Search for the cell housing the specified text and yield its (x, y) center coordinate. 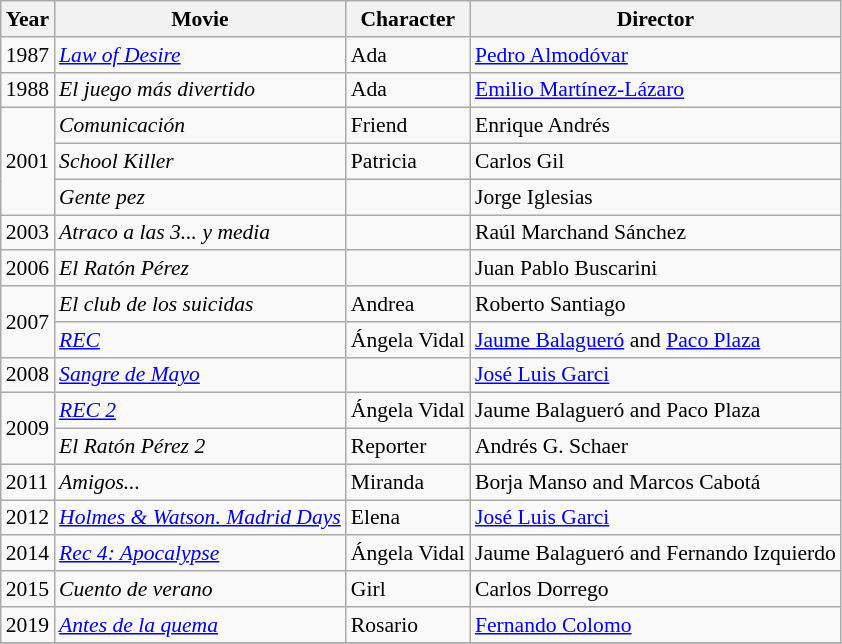
Law of Desire (200, 55)
2003 (28, 233)
1988 (28, 90)
Jaume Balagueró and Fernando Izquierdo (656, 554)
Amigos... (200, 482)
Comunicación (200, 126)
Atraco a las 3... y media (200, 233)
Character (408, 19)
Raúl Marchand Sánchez (656, 233)
1987 (28, 55)
2001 (28, 162)
Girl (408, 589)
El club de los suicidas (200, 304)
Rosario (408, 625)
Cuento de verano (200, 589)
Juan Pablo Buscarini (656, 269)
Holmes & Watson. Madrid Days (200, 518)
El juego más divertido (200, 90)
2008 (28, 375)
Carlos Dorrego (656, 589)
Jorge Iglesias (656, 197)
2007 (28, 322)
2006 (28, 269)
Miranda (408, 482)
Movie (200, 19)
Enrique Andrés (656, 126)
Antes de la quema (200, 625)
El Ratón Pérez (200, 269)
Andrés G. Schaer (656, 447)
Carlos Gil (656, 162)
Fernando Colomo (656, 625)
Rec 4: Apocalypse (200, 554)
Pedro Almodóvar (656, 55)
Year (28, 19)
2011 (28, 482)
Sangre de Mayo (200, 375)
Patricia (408, 162)
Borja Manso and Marcos Cabotá (656, 482)
2009 (28, 428)
2014 (28, 554)
Reporter (408, 447)
2012 (28, 518)
REC (200, 340)
2015 (28, 589)
Gente pez (200, 197)
REC 2 (200, 411)
School Killer (200, 162)
El Ratón Pérez 2 (200, 447)
Roberto Santiago (656, 304)
Emilio Martínez-Lázaro (656, 90)
Director (656, 19)
Friend (408, 126)
Elena (408, 518)
Andrea (408, 304)
2019 (28, 625)
